Return the (x, y) coordinate for the center point of the cell that contains the specified text.  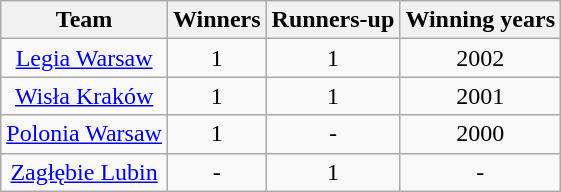
Wisła Kraków (84, 96)
Legia Warsaw (84, 58)
Zagłębie Lubin (84, 172)
Polonia Warsaw (84, 134)
2000 (480, 134)
2002 (480, 58)
Winning years (480, 20)
2001 (480, 96)
Team (84, 20)
Runners-up (333, 20)
Winners (216, 20)
